Provide the [X, Y] coordinate of the cell's center where the given text is located.  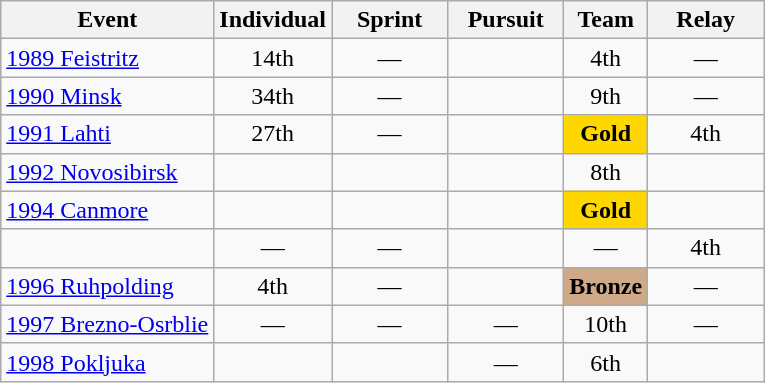
1990 Minsk [108, 96]
Event [108, 20]
14th [273, 58]
8th [606, 172]
34th [273, 96]
1996 Ruhpolding [108, 286]
1994 Canmore [108, 210]
Pursuit [506, 20]
Individual [273, 20]
Bronze [606, 286]
10th [606, 324]
Relay [706, 20]
9th [606, 96]
1991 Lahti [108, 134]
Sprint [390, 20]
27th [273, 134]
1992 Novosibirsk [108, 172]
6th [606, 362]
1998 Pokljuka [108, 362]
1997 Brezno-Osrblie [108, 324]
Team [606, 20]
1989 Feistritz [108, 58]
